From the cell containing the given text, extract its center point as [x, y] coordinate. 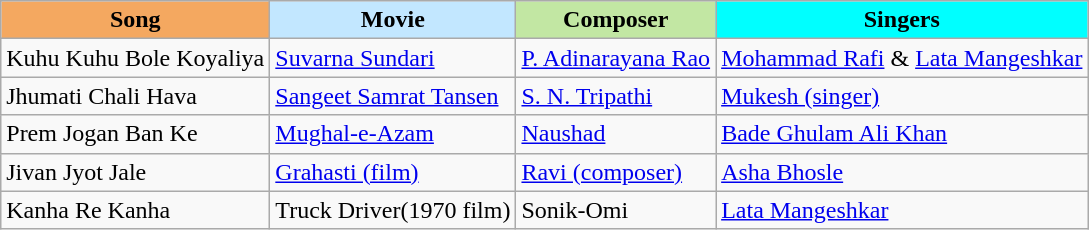
Bade Ghulam Ali Khan [902, 134]
Prem Jogan Ban Ke [136, 134]
Naushad [616, 134]
Mukesh (singer) [902, 96]
Movie [393, 20]
Mughal-e-Azam [393, 134]
Jivan Jyot Jale [136, 172]
Asha Bhosle [902, 172]
S. N. Tripathi [616, 96]
Song [136, 20]
Composer [616, 20]
Jhumati Chali Hava [136, 96]
Suvarna Sundari [393, 58]
Kanha Re Kanha [136, 210]
Truck Driver(1970 film) [393, 210]
Sangeet Samrat Tansen [393, 96]
Ravi (composer) [616, 172]
Kuhu Kuhu Bole Koyaliya [136, 58]
Sonik-Omi [616, 210]
Mohammad Rafi & Lata Mangeshkar [902, 58]
Singers [902, 20]
P. Adinarayana Rao [616, 58]
Lata Mangeshkar [902, 210]
Grahasti (film) [393, 172]
